Output the (X, Y) coordinate of the center of the cell containing the given text.  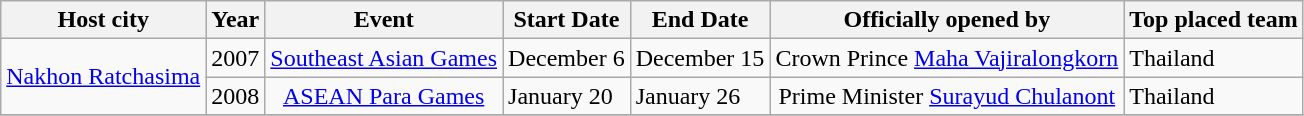
Prime Minister Surayud Chulanont (947, 96)
Top placed team (1214, 20)
ASEAN Para Games (384, 96)
Crown Prince Maha Vajiralongkorn (947, 58)
Southeast Asian Games (384, 58)
Event (384, 20)
Start Date (567, 20)
December 15 (700, 58)
Officially opened by (947, 20)
Year (236, 20)
End Date (700, 20)
2008 (236, 96)
2007 (236, 58)
December 6 (567, 58)
January 26 (700, 96)
Host city (104, 20)
January 20 (567, 96)
Nakhon Ratchasima (104, 77)
